Output the (X, Y) coordinate of the center of the cell containing the given text.  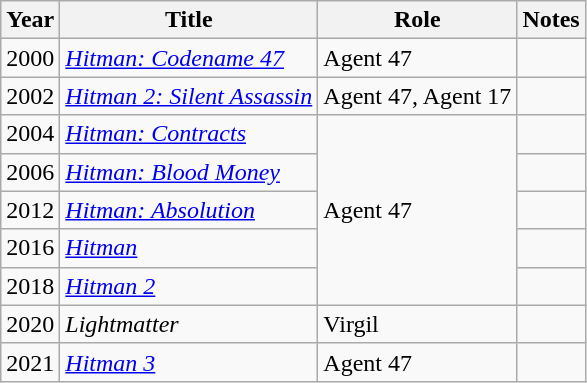
Agent 47, Agent 17 (418, 96)
Hitman: Blood Money (189, 172)
2018 (30, 286)
2016 (30, 248)
Hitman: Codename 47 (189, 58)
Lightmatter (189, 324)
Notes (551, 20)
Title (189, 20)
2002 (30, 96)
Hitman 3 (189, 362)
Hitman: Contracts (189, 134)
2004 (30, 134)
2012 (30, 210)
2020 (30, 324)
Hitman 2: Silent Assassin (189, 96)
Year (30, 20)
Role (418, 20)
2006 (30, 172)
Hitman: Absolution (189, 210)
2021 (30, 362)
Hitman (189, 248)
Virgil (418, 324)
Hitman 2 (189, 286)
2000 (30, 58)
